Scan for the cell matching the given text and deliver its [X, Y] coordinate at center. 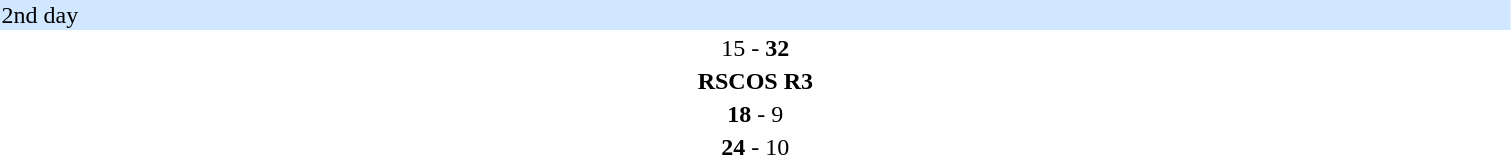
15 - 32 [756, 48]
18 - 9 [756, 114]
RSCOS R3 [756, 81]
2nd day [756, 15]
